Determine the [x, y] coordinate at the center of the cell enclosing the given text.  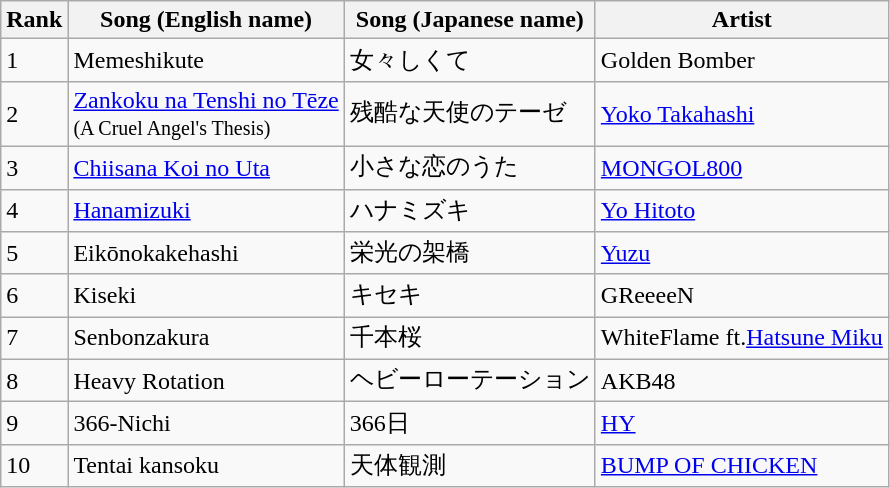
Rank [34, 20]
4 [34, 210]
Yuzu [742, 254]
2 [34, 114]
Eikōnokakehashi [206, 254]
Song (Japanese name) [470, 20]
MONGOL800 [742, 168]
366-Nichi [206, 424]
Hanamizuki [206, 210]
Zankoku na Tenshi no Tēze (A Cruel Angel's Thesis) [206, 114]
6 [34, 296]
5 [34, 254]
キセキ [470, 296]
女々しくて [470, 60]
Golden Bomber [742, 60]
9 [34, 424]
1 [34, 60]
栄光の架橋 [470, 254]
ヘビーローテーション [470, 380]
Song (English name) [206, 20]
天体観測 [470, 466]
ハナミズキ [470, 210]
3 [34, 168]
GReeeeN [742, 296]
8 [34, 380]
Yo Hitoto [742, 210]
AKB48 [742, 380]
Heavy Rotation [206, 380]
WhiteFlame ft.Hatsune Miku [742, 338]
366日 [470, 424]
Tentai kansoku [206, 466]
小さな恋のうた [470, 168]
残酷な天使のテーゼ [470, 114]
BUMP OF CHICKEN [742, 466]
HY [742, 424]
7 [34, 338]
Artist [742, 20]
Senbonzakura [206, 338]
Memeshikute [206, 60]
Kiseki [206, 296]
Yoko Takahashi [742, 114]
千本桜 [470, 338]
Chiisana Koi no Uta [206, 168]
10 [34, 466]
